Locate the cell with the specified text and output its (X, Y) center coordinate. 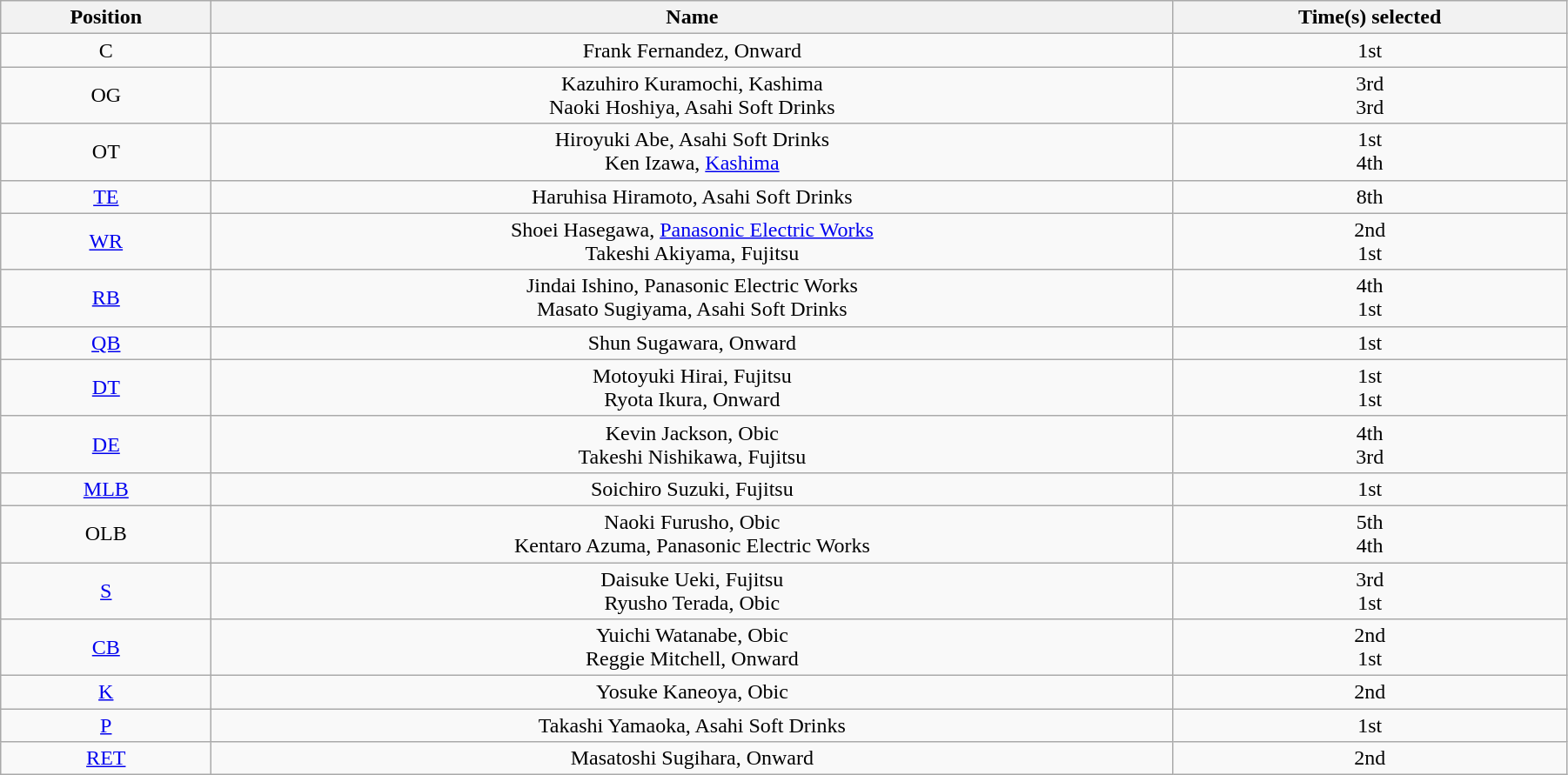
3rd1st (1370, 590)
5th4th (1370, 534)
RB (106, 297)
Time(s) selected (1370, 17)
RET (106, 758)
DT (106, 388)
Shun Sugawara, Onward (693, 343)
OG (106, 96)
OT (106, 151)
Yosuke Kaneoya, Obic (693, 692)
Hiroyuki Abe, Asahi Soft DrinksKen Izawa, Kashima (693, 151)
Masatoshi Sugihara, Onward (693, 758)
QB (106, 343)
OLB (106, 534)
8th (1370, 197)
WR (106, 242)
Takashi Yamaoka, Asahi Soft Drinks (693, 725)
Name (693, 17)
Daisuke Ueki, FujitsuRyusho Terada, Obic (693, 590)
P (106, 725)
Naoki Furusho, ObicKentaro Azuma, Panasonic Electric Works (693, 534)
4th1st (1370, 297)
Position (106, 17)
Kazuhiro Kuramochi, KashimaNaoki Hoshiya, Asahi Soft Drinks (693, 96)
Kevin Jackson, ObicTakeshi Nishikawa, Fujitsu (693, 444)
Frank Fernandez, Onward (693, 50)
3rd3rd (1370, 96)
TE (106, 197)
MLB (106, 489)
Soichiro Suzuki, Fujitsu (693, 489)
1st1st (1370, 388)
1st4th (1370, 151)
S (106, 590)
Motoyuki Hirai, FujitsuRyota Ikura, Onward (693, 388)
Jindai Ishino, Panasonic Electric WorksMasato Sugiyama, Asahi Soft Drinks (693, 297)
CB (106, 647)
C (106, 50)
Shoei Hasegawa, Panasonic Electric WorksTakeshi Akiyama, Fujitsu (693, 242)
Haruhisa Hiramoto, Asahi Soft Drinks (693, 197)
4th3rd (1370, 444)
Yuichi Watanabe, ObicReggie Mitchell, Onward (693, 647)
DE (106, 444)
K (106, 692)
